Determine the (X, Y) coordinate at the center of the cell enclosing the given text.  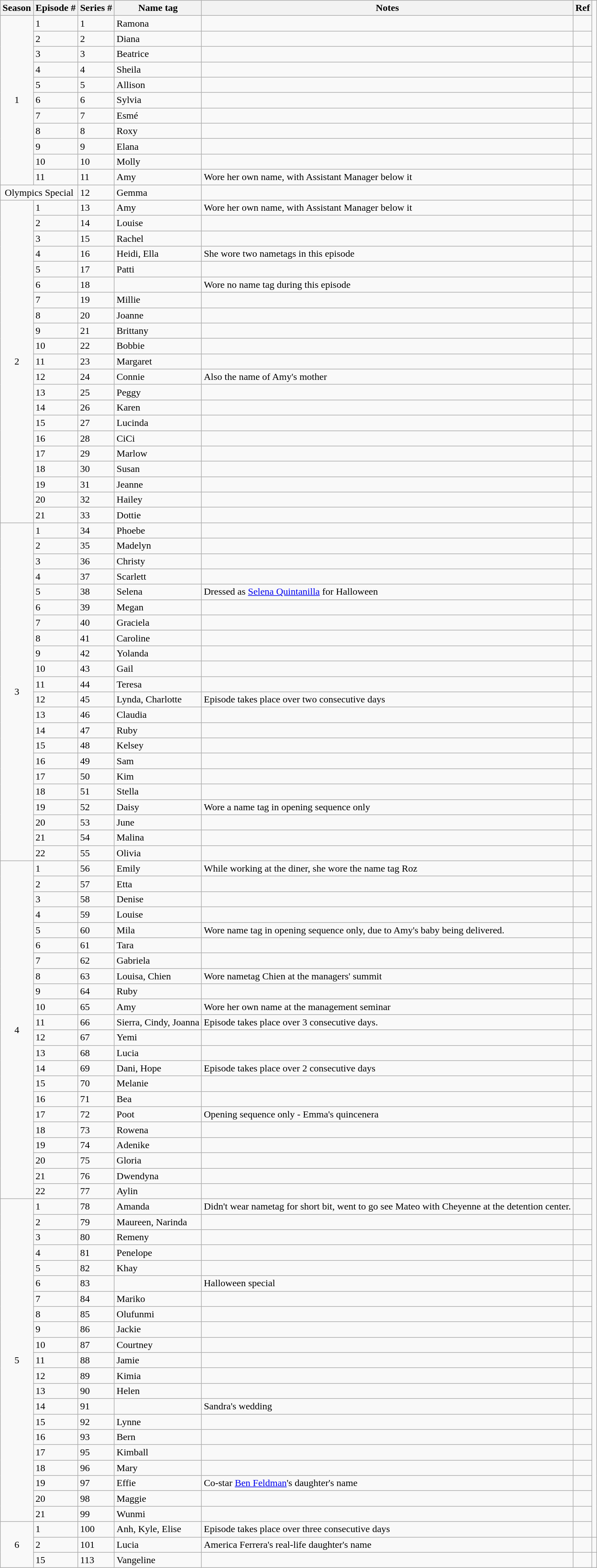
57 (96, 884)
Effie (158, 1483)
Khay (158, 1268)
Susan (158, 469)
Molly (158, 161)
Yolanda (158, 653)
Sandra's wedding (387, 1406)
Rowena (158, 1130)
52 (96, 807)
Adenike (158, 1145)
Halloween special (387, 1283)
Gail (158, 669)
35 (96, 546)
76 (96, 1176)
Connie (158, 377)
Peggy (158, 392)
97 (96, 1483)
Marlow (158, 454)
32 (96, 500)
68 (96, 1053)
80 (96, 1237)
31 (96, 484)
Diana (158, 39)
Co-star Ben Feldman's daughter's name (387, 1483)
84 (96, 1299)
95 (96, 1453)
Sierra, Cindy, Joanna (158, 1022)
28 (96, 438)
Malina (158, 838)
Beatrice (158, 54)
Kim (158, 776)
Patti (158, 269)
89 (96, 1375)
Olympics Special (39, 193)
Amanda (158, 1207)
Jamie (158, 1360)
Name tag (158, 8)
Kimball (158, 1453)
Dressed as Selena Quintanilla for Halloween (387, 592)
55 (96, 853)
83 (96, 1283)
CiCi (158, 438)
Etta (158, 884)
91 (96, 1406)
Bea (158, 1099)
66 (96, 1022)
Bobbie (158, 346)
67 (96, 1038)
78 (96, 1207)
Gemma (158, 193)
Gloria (158, 1160)
America Ferrera's real-life daughter's name (387, 1545)
Also the name of Amy's mother (387, 377)
Dwendyna (158, 1176)
Margaret (158, 361)
Selena (158, 592)
Gabriela (158, 961)
Episode # (55, 8)
64 (96, 992)
Louisa, Chien (158, 976)
Heidi, Ella (158, 254)
Penelope (158, 1253)
Wunmi (158, 1514)
Wore her own name at the management seminar (387, 1007)
87 (96, 1345)
33 (96, 515)
98 (96, 1499)
Caroline (158, 638)
30 (96, 469)
93 (96, 1437)
75 (96, 1160)
Claudia (158, 715)
Esmé (158, 115)
53 (96, 822)
Denise (158, 899)
88 (96, 1360)
46 (96, 715)
Madelyn (158, 546)
Episode takes place over two consecutive days (387, 700)
47 (96, 730)
Series # (96, 8)
Graciela (158, 623)
99 (96, 1514)
69 (96, 1068)
73 (96, 1130)
Jeanne (158, 484)
Ref (583, 8)
72 (96, 1114)
65 (96, 1007)
37 (96, 576)
92 (96, 1421)
70 (96, 1084)
39 (96, 607)
44 (96, 684)
Yemi (158, 1038)
Sylvia (158, 100)
56 (96, 868)
Wore name tag in opening sequence only, due to Amy's baby being delivered. (387, 930)
Dani, Hope (158, 1068)
Courtney (158, 1345)
Maureen, Narinda (158, 1222)
Mary (158, 1468)
Stella (158, 792)
42 (96, 653)
Elana (158, 146)
50 (96, 776)
Sam (158, 761)
Olufunmi (158, 1314)
113 (96, 1560)
Maggie (158, 1499)
Wore a name tag in opening sequence only (387, 807)
Sheila (158, 69)
Lynne (158, 1421)
100 (96, 1529)
82 (96, 1268)
Allison (158, 85)
45 (96, 700)
Remeny (158, 1237)
Kelsey (158, 746)
74 (96, 1145)
40 (96, 623)
Season (17, 8)
Tara (158, 945)
71 (96, 1099)
Helen (158, 1391)
51 (96, 792)
Karen (158, 407)
61 (96, 945)
Didn't wear nametag for short bit, went to go see Mateo with Cheyenne at the detention center. (387, 1207)
85 (96, 1314)
41 (96, 638)
24 (96, 377)
Episode takes place over 3 consecutive days. (387, 1022)
23 (96, 361)
Teresa (158, 684)
27 (96, 423)
90 (96, 1391)
48 (96, 746)
Bern (158, 1437)
58 (96, 899)
Scarlett (158, 576)
Lynda, Charlotte (158, 700)
63 (96, 976)
86 (96, 1329)
Ramona (158, 23)
Wore nametag Chien at the managers' summit (387, 976)
Daisy (158, 807)
Joanne (158, 315)
Anh, Kyle, Elise (158, 1529)
43 (96, 669)
34 (96, 530)
Mila (158, 930)
Mariko (158, 1299)
Dottie (158, 515)
Vangeline (158, 1560)
Jackie (158, 1329)
29 (96, 454)
Wore no name tag during this episode (387, 285)
Opening sequence only - Emma's quincenera (387, 1114)
Roxy (158, 131)
59 (96, 914)
Megan (158, 607)
Lucinda (158, 423)
60 (96, 930)
Aylin (158, 1191)
25 (96, 392)
77 (96, 1191)
Emily (158, 868)
38 (96, 592)
Melanie (158, 1084)
Kimia (158, 1375)
Millie (158, 300)
101 (96, 1545)
Brittany (158, 331)
54 (96, 838)
She wore two nametags in this episode (387, 254)
49 (96, 761)
Hailey (158, 500)
79 (96, 1222)
Olivia (158, 853)
Notes (387, 8)
Phoebe (158, 530)
Christy (158, 561)
36 (96, 561)
96 (96, 1468)
While working at the diner, she wore the name tag Roz (387, 868)
Episode takes place over three consecutive days (387, 1529)
26 (96, 407)
81 (96, 1253)
62 (96, 961)
June (158, 822)
Episode takes place over 2 consecutive days (387, 1068)
Rachel (158, 239)
Poot (158, 1114)
